Scan for the cell matching the given text and deliver its (X, Y) coordinate at center. 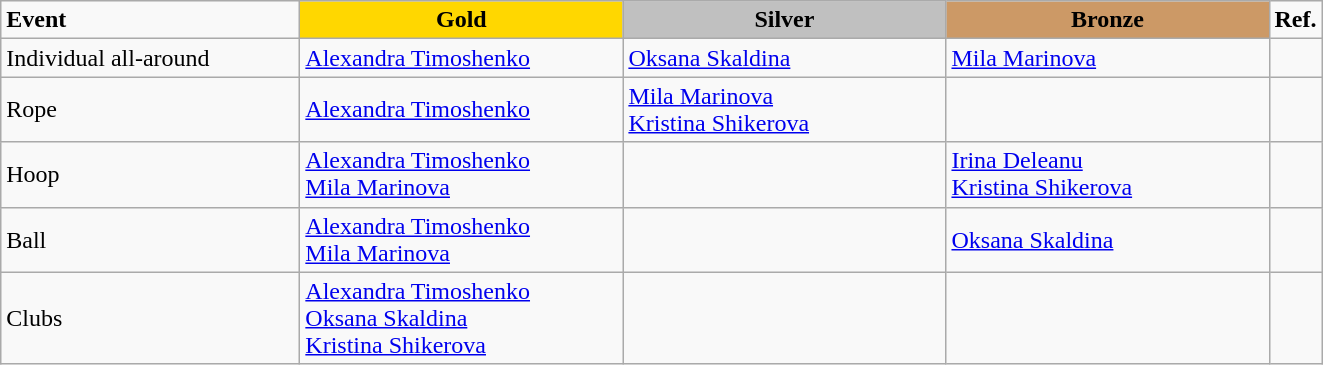
Silver (784, 20)
Ball (150, 240)
Bronze (1108, 20)
Clubs (150, 318)
Mila Marinova (1108, 58)
Hoop (150, 174)
Individual all-around (150, 58)
Gold (462, 20)
Irina Deleanu Kristina Shikerova (1108, 174)
Event (150, 20)
Ref. (1296, 20)
Rope (150, 110)
Mila Marinova Kristina Shikerova (784, 110)
Alexandra Timoshenko Oksana Skaldina Kristina Shikerova (462, 318)
